Return the (x, y) coordinate for the center point of the cell that contains the specified text.  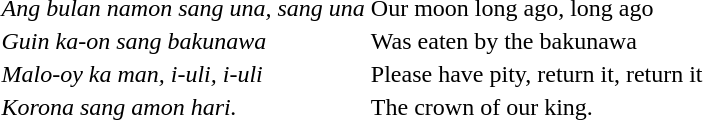
Guin ka-on sang bakunawa (183, 41)
Malo-oy ka man, i-uli, i-uli (183, 74)
